For the text-containing cell, return its midpoint in [X, Y] coordinate format. 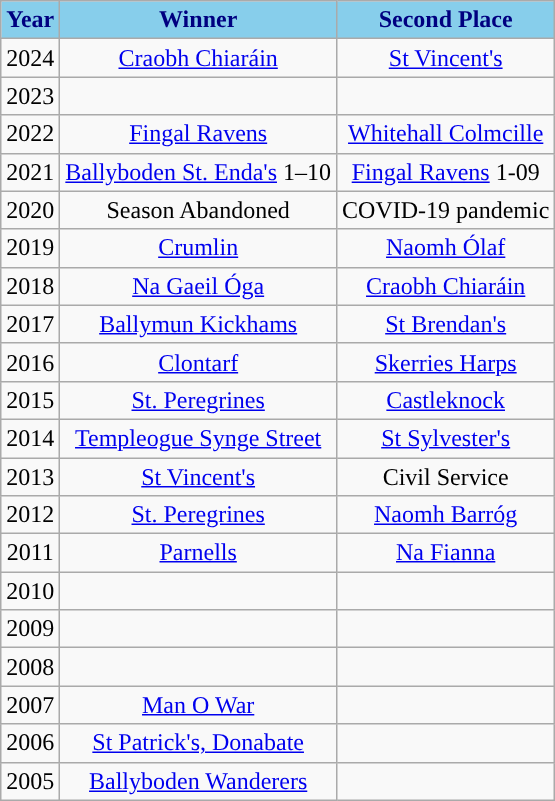
2018 [30, 286]
Winner [198, 20]
St Brendan's [446, 324]
Whitehall Colmcille [446, 134]
Skerries Harps [446, 362]
2013 [30, 477]
COVID-19 pandemic [446, 210]
Templeogue Synge Street [198, 438]
Clontarf [198, 362]
Fingal Ravens 1-09 [446, 172]
2011 [30, 553]
Second Place [446, 20]
2006 [30, 743]
2022 [30, 134]
2014 [30, 438]
2012 [30, 515]
2007 [30, 705]
Man O War [198, 705]
Castleknock [446, 400]
2024 [30, 58]
Fingal Ravens [198, 134]
Season Abandoned [198, 210]
Naomh Ólaf [446, 248]
Ballyboden St. Enda's 1–10 [198, 172]
Na Fianna [446, 553]
2015 [30, 400]
2019 [30, 248]
Civil Service [446, 477]
Ballyboden Wanderers [198, 781]
Na Gaeil Óga [198, 286]
2010 [30, 591]
St Sylvester's [446, 438]
2021 [30, 172]
2008 [30, 667]
2020 [30, 210]
2005 [30, 781]
2017 [30, 324]
2009 [30, 629]
2016 [30, 362]
Year [30, 20]
St Patrick's, Donabate [198, 743]
Parnells [198, 553]
2023 [30, 96]
Naomh Barróg [446, 515]
Ballymun Kickhams [198, 324]
Crumlin [198, 248]
